For the text-containing cell, return its midpoint in [X, Y] coordinate format. 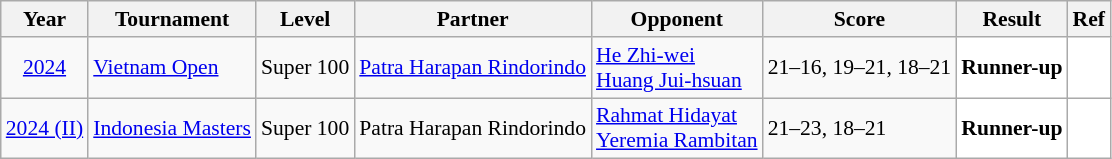
Score [860, 19]
Year [44, 19]
Ref [1089, 19]
Indonesia Masters [172, 128]
Level [305, 19]
2024 [44, 68]
Opponent [677, 19]
Result [1012, 19]
Tournament [172, 19]
Partner [472, 19]
Rahmat Hidayat Yeremia Rambitan [677, 128]
Vietnam Open [172, 68]
2024 (II) [44, 128]
He Zhi-wei Huang Jui-hsuan [677, 68]
21–16, 19–21, 18–21 [860, 68]
21–23, 18–21 [860, 128]
